Provide the (X, Y) coordinate of the cell's center where the given text is located.  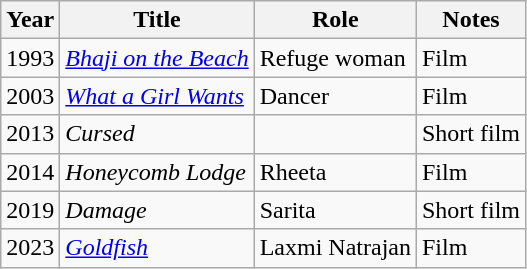
Honeycomb Lodge (157, 172)
Refuge woman (335, 58)
Bhaji on the Beach (157, 58)
Rheeta (335, 172)
2019 (30, 210)
2023 (30, 248)
Dancer (335, 96)
Year (30, 20)
Notes (470, 20)
What a Girl Wants (157, 96)
Sarita (335, 210)
Laxmi Natrajan (335, 248)
Goldfish (157, 248)
Cursed (157, 134)
Role (335, 20)
2014 (30, 172)
1993 (30, 58)
Title (157, 20)
2013 (30, 134)
Damage (157, 210)
2003 (30, 96)
